From the cell containing the given text, extract its center point as [x, y] coordinate. 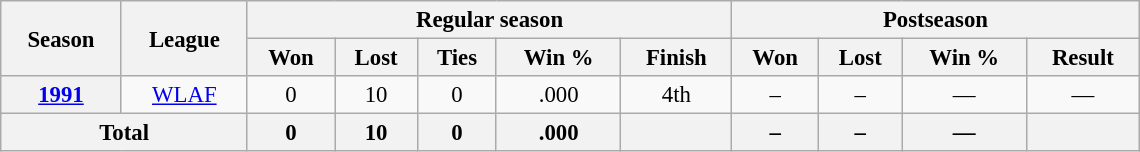
Postseason [936, 20]
Ties [458, 58]
Season [61, 38]
Regular season [489, 20]
Finish [676, 58]
Total [124, 133]
1991 [61, 95]
Result [1084, 58]
4th [676, 95]
League [184, 38]
WLAF [184, 95]
